Extract the (x, y) coordinate from the center of the cell holding the provided text.  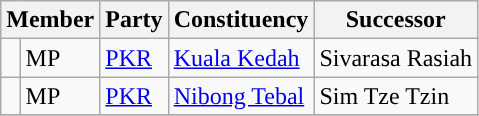
Kuala Kedah (241, 58)
Sim Tze Tzin (396, 96)
Constituency (241, 20)
Nibong Tebal (241, 96)
Member (50, 20)
Party (134, 20)
Successor (396, 20)
Sivarasa Rasiah (396, 58)
